Output the (X, Y) coordinate of the center of the cell containing the given text.  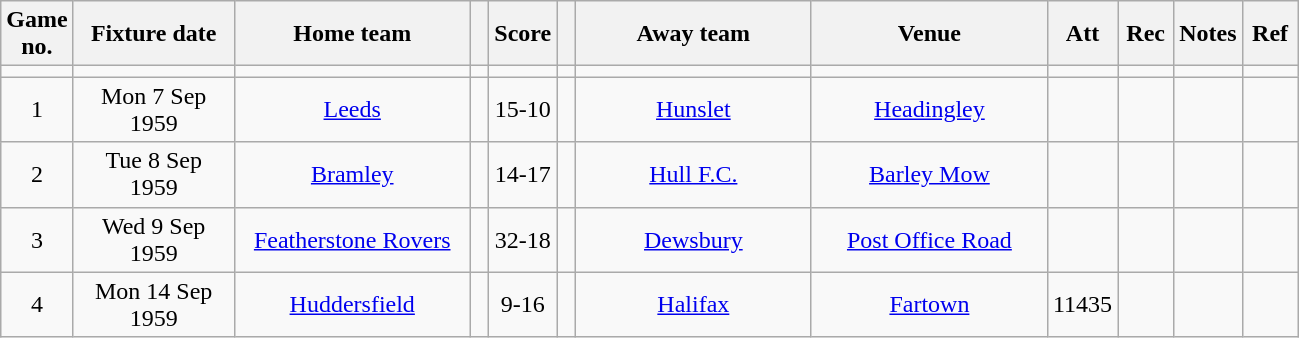
Post Office Road (929, 240)
Dewsbury (693, 240)
Score (523, 34)
Huddersfield (352, 304)
2 (37, 174)
Tue 8 Sep 1959 (154, 174)
Barley Mow (929, 174)
Rec (1146, 34)
15-10 (523, 110)
Notes (1208, 34)
Game no. (37, 34)
Fixture date (154, 34)
32-18 (523, 240)
Hunslet (693, 110)
Fartown (929, 304)
14-17 (523, 174)
Leeds (352, 110)
Hull F.C. (693, 174)
Bramley (352, 174)
Mon 7 Sep 1959 (154, 110)
Att (1082, 34)
Wed 9 Sep 1959 (154, 240)
3 (37, 240)
Away team (693, 34)
Headingley (929, 110)
1 (37, 110)
Featherstone Rovers (352, 240)
4 (37, 304)
Mon 14 Sep 1959 (154, 304)
Home team (352, 34)
Halifax (693, 304)
Venue (929, 34)
11435 (1082, 304)
Ref (1270, 34)
9-16 (523, 304)
